Extract the (X, Y) coordinate from the center of the cell holding the provided text.  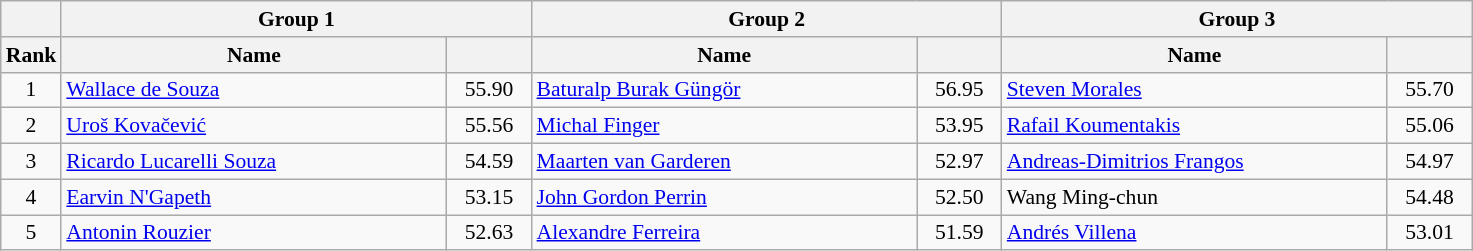
54.59 (488, 162)
2 (32, 126)
Wang Ming-chun (1194, 197)
55.90 (488, 90)
52.50 (960, 197)
Andreas-Dimitrios Frangos (1194, 162)
Earvin N'Gapeth (254, 197)
54.48 (1430, 197)
53.01 (1430, 233)
Maarten van Garderen (724, 162)
Group 2 (767, 19)
Andrés Villena (1194, 233)
Steven Morales (1194, 90)
55.56 (488, 126)
56.95 (960, 90)
Antonin Rouzier (254, 233)
Group 3 (1237, 19)
Wallace de Souza (254, 90)
4 (32, 197)
53.15 (488, 197)
Rank (32, 55)
55.06 (1430, 126)
54.97 (1430, 162)
Uroš Kovačević (254, 126)
53.95 (960, 126)
55.70 (1430, 90)
Alexandre Ferreira (724, 233)
5 (32, 233)
52.63 (488, 233)
Rafail Koumentakis (1194, 126)
Michal Finger (724, 126)
John Gordon Perrin (724, 197)
51.59 (960, 233)
Ricardo Lucarelli Souza (254, 162)
3 (32, 162)
Baturalp Burak Güngör (724, 90)
52.97 (960, 162)
Group 1 (296, 19)
1 (32, 90)
